Extract the (X, Y) coordinate from the center of the cell holding the provided text.  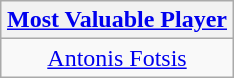
Most Valuable Player (116, 20)
Antonis Fotsis (116, 58)
